Return the [X, Y] coordinate for the center point of the cell that contains the specified text.  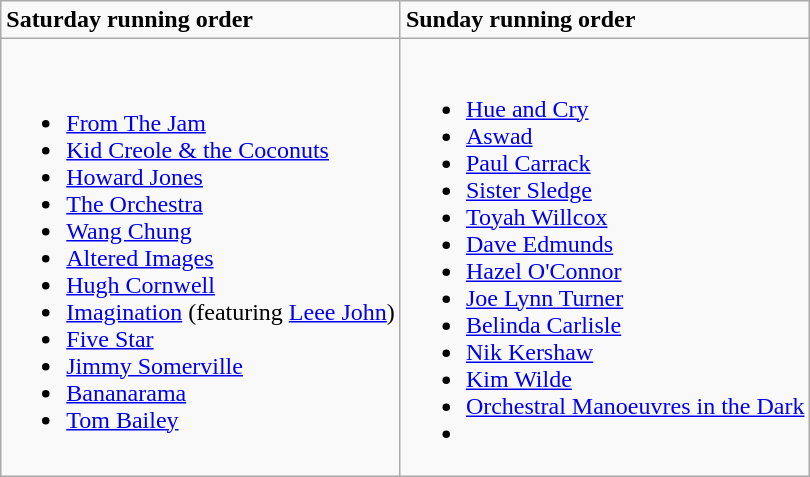
Saturday running order [201, 20]
Sunday running order [605, 20]
